Identify which cell holds the provided text, then report its [x, y] central coordinate. 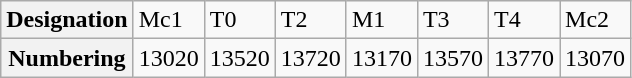
13070 [596, 58]
13570 [452, 58]
T0 [240, 20]
Mc1 [168, 20]
T3 [452, 20]
13720 [310, 58]
13020 [168, 58]
T4 [524, 20]
Designation [67, 20]
M1 [382, 20]
Mc2 [596, 20]
13170 [382, 58]
13770 [524, 58]
T2 [310, 20]
13520 [240, 58]
Numbering [67, 58]
